Identify which cell holds the provided text, then report its (X, Y) central coordinate. 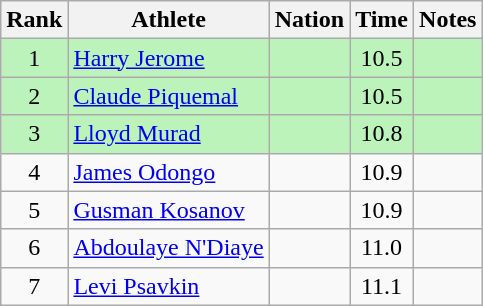
Harry Jerome (168, 58)
3 (34, 134)
Abdoulaye N'Diaye (168, 248)
1 (34, 58)
Notes (448, 20)
6 (34, 248)
Levi Psavkin (168, 286)
11.1 (382, 286)
5 (34, 210)
Lloyd Murad (168, 134)
10.8 (382, 134)
Rank (34, 20)
Claude Piquemal (168, 96)
4 (34, 172)
7 (34, 286)
2 (34, 96)
11.0 (382, 248)
James Odongo (168, 172)
Gusman Kosanov (168, 210)
Athlete (168, 20)
Nation (309, 20)
Time (382, 20)
